Extract the (x, y) coordinate from the center of the cell holding the provided text.  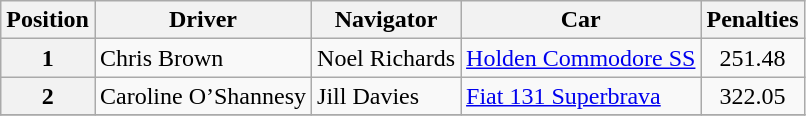
251.48 (752, 58)
Caroline O’Shannesy (202, 96)
Noel Richards (386, 58)
Fiat 131 Superbrava (581, 96)
Car (581, 20)
Driver (202, 20)
2 (48, 96)
1 (48, 58)
Holden Commodore SS (581, 58)
Chris Brown (202, 58)
322.05 (752, 96)
Navigator (386, 20)
Position (48, 20)
Jill Davies (386, 96)
Penalties (752, 20)
